From the cell containing the given text, extract its center point as [x, y] coordinate. 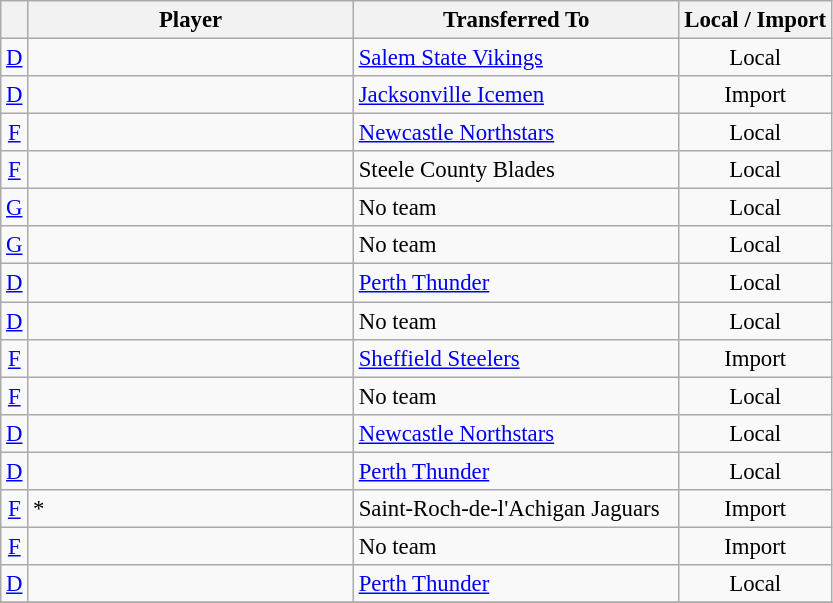
Saint-Roch-de-l'Achigan Jaguars [516, 509]
Jacksonville Icemen [516, 95]
Steele County Blades [516, 170]
Player [191, 20]
Transferred To [516, 20]
Salem State Vikings [516, 58]
* [191, 509]
Local / Import [755, 20]
Sheffield Steelers [516, 358]
